Capture the cell that displays the provided text and extract its (x, y) central coordinate. 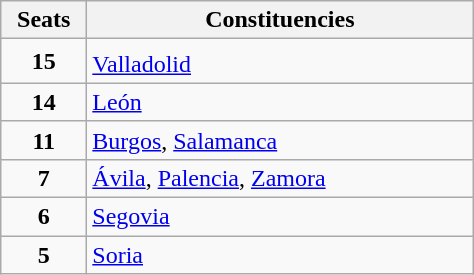
6 (44, 217)
Constituencies (280, 20)
15 (44, 62)
7 (44, 178)
Ávila, Palencia, Zamora (280, 178)
Soria (280, 255)
14 (44, 102)
León (280, 102)
11 (44, 140)
Burgos, Salamanca (280, 140)
Seats (44, 20)
Segovia (280, 217)
Valladolid (280, 62)
5 (44, 255)
